Extract the [X, Y] coordinate from the center of the cell holding the provided text.  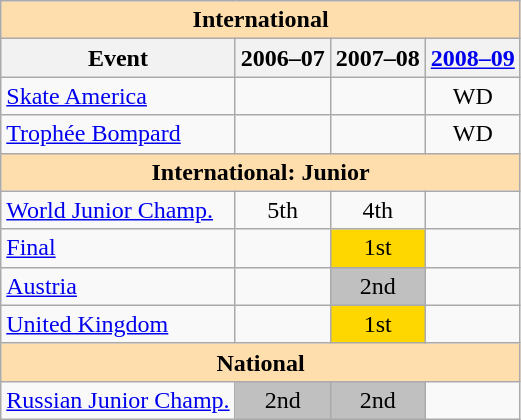
International: Junior [261, 172]
5th [282, 210]
International [261, 20]
Russian Junior Champ. [118, 400]
Austria [118, 286]
National [261, 362]
2006–07 [282, 58]
Trophée Bompard [118, 134]
2008–09 [472, 58]
World Junior Champ. [118, 210]
Final [118, 248]
4th [378, 210]
Skate America [118, 96]
Event [118, 58]
2007–08 [378, 58]
United Kingdom [118, 324]
